Provide the [x, y] coordinate of the cell's center where the given text is located.  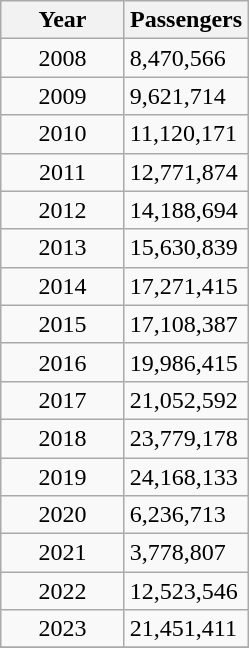
2015 [63, 324]
24,168,133 [186, 477]
2016 [63, 362]
19,986,415 [186, 362]
6,236,713 [186, 515]
17,108,387 [186, 324]
21,451,411 [186, 629]
2011 [63, 172]
Year [63, 20]
12,771,874 [186, 172]
23,779,178 [186, 438]
8,470,566 [186, 58]
11,120,171 [186, 134]
2020 [63, 515]
2021 [63, 553]
2008 [63, 58]
2014 [63, 286]
2017 [63, 400]
15,630,839 [186, 248]
2018 [63, 438]
2023 [63, 629]
2010 [63, 134]
17,271,415 [186, 286]
14,188,694 [186, 210]
2012 [63, 210]
9,621,714 [186, 96]
3,778,807 [186, 553]
2022 [63, 591]
Passengers [186, 20]
2009 [63, 96]
2013 [63, 248]
2019 [63, 477]
21,052,592 [186, 400]
12,523,546 [186, 591]
